From the cell containing the given text, extract its center point as [x, y] coordinate. 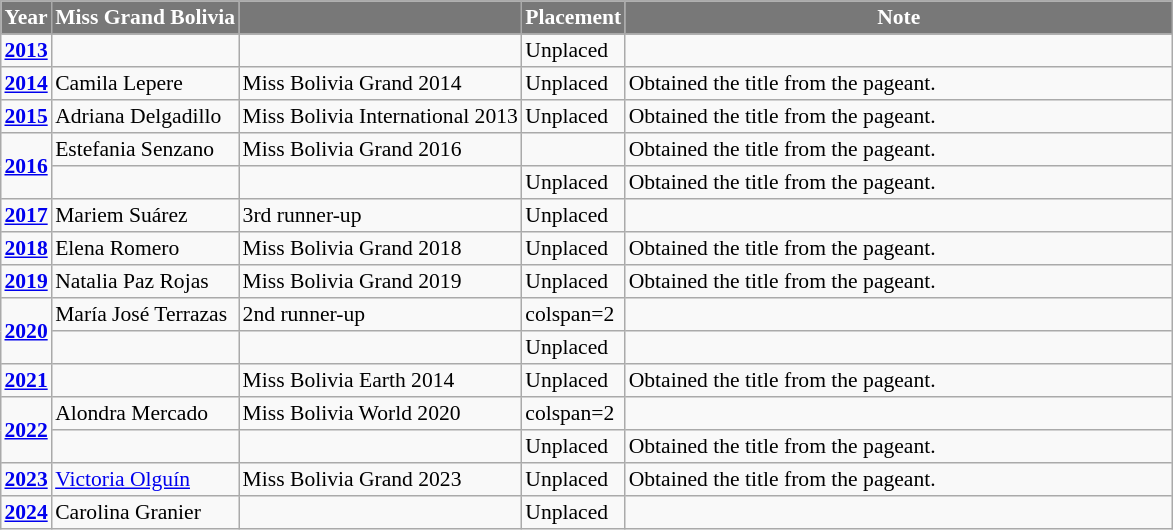
Mariem Suárez [144, 216]
Miss Bolivia Grand 2018 [380, 248]
3rd runner-up [380, 216]
2024 [26, 512]
2013 [26, 50]
Miss Bolivia Grand 2014 [380, 84]
2022 [26, 430]
Note [899, 18]
Miss Bolivia Earth 2014 [380, 380]
Victoria Olguín [144, 480]
Miss Grand Bolivia [144, 18]
Miss Bolivia International 2013 [380, 116]
2018 [26, 248]
Miss Bolivia Grand 2023 [380, 480]
Placement [574, 18]
2020 [26, 331]
2016 [26, 166]
2015 [26, 116]
2014 [26, 84]
Natalia Paz Rojas [144, 282]
Estefania Senzano [144, 150]
Miss Bolivia Grand 2019 [380, 282]
Elena Romero [144, 248]
2017 [26, 216]
Year [26, 18]
Adriana Delgadillo [144, 116]
Camila Lepere [144, 84]
Carolina Granier [144, 512]
Alondra Mercado [144, 414]
2023 [26, 480]
Miss Bolivia Grand 2016 [380, 150]
2021 [26, 380]
María José Terrazas [144, 314]
Miss Bolivia World 2020 [380, 414]
2019 [26, 282]
2nd runner-up [380, 314]
